Scan for the cell matching the given text and deliver its (x, y) coordinate at center. 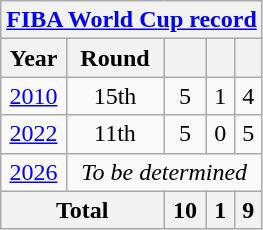
Total (82, 210)
10 (185, 210)
15th (115, 96)
2022 (34, 134)
4 (248, 96)
2026 (34, 172)
9 (248, 210)
Year (34, 58)
2010 (34, 96)
11th (115, 134)
0 (220, 134)
Round (115, 58)
To be determined (164, 172)
FIBA World Cup record (132, 20)
